Capture the cell that displays the provided text and extract its (X, Y) central coordinate. 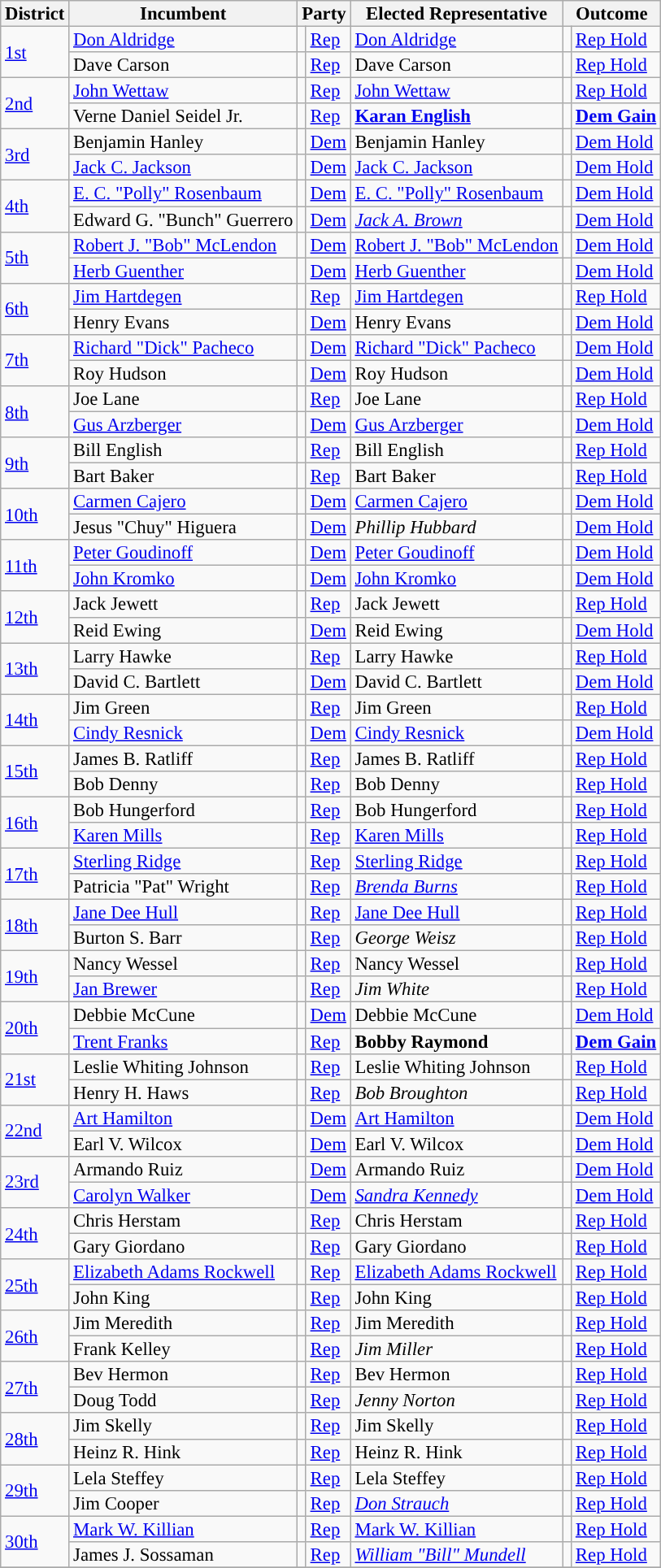
21st (35, 1079)
Don Strauch (457, 1503)
Party (324, 14)
6th (35, 309)
9th (35, 463)
Jenny Norton (457, 1401)
5th (35, 257)
1st (35, 52)
James J. Sossaman (184, 1555)
26th (35, 1336)
15th (35, 771)
16th (35, 823)
27th (35, 1387)
28th (35, 1439)
25th (35, 1284)
24th (35, 1234)
Henry H. Haws (184, 1092)
District (35, 14)
7th (35, 361)
Bob Broughton (457, 1092)
Jack A. Brown (457, 219)
11th (35, 566)
14th (35, 720)
Karan English (457, 116)
Jim Miller (457, 1349)
17th (35, 875)
4th (35, 206)
Incumbent (184, 14)
Jim White (457, 990)
Frank Kelley (184, 1349)
23rd (35, 1182)
Sandra Kennedy (457, 1195)
William "Bill" Mundell (457, 1555)
Outcome (611, 14)
Edward G. "Bunch" Guerrero (184, 219)
Jim Cooper (184, 1503)
30th (35, 1541)
Elected Representative (457, 14)
29th (35, 1491)
22nd (35, 1130)
2nd (35, 104)
3rd (35, 154)
Bobby Raymond (457, 1041)
Jan Brewer (184, 990)
Doug Todd (184, 1401)
Verne Daniel Seidel Jr. (184, 116)
13th (35, 668)
Carolyn Walker (184, 1195)
10th (35, 514)
Trent Franks (184, 1041)
Burton S. Barr (184, 938)
George Weisz (457, 938)
19th (35, 977)
Phillip Hubbard (457, 528)
8th (35, 411)
12th (35, 618)
Jesus "Chuy" Higuera (184, 528)
Patricia "Pat" Wright (184, 887)
20th (35, 1027)
18th (35, 925)
Brenda Burns (457, 887)
